For the text-containing cell, return its midpoint in [X, Y] coordinate format. 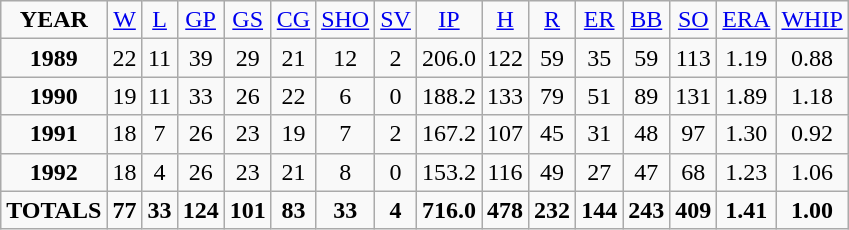
1.89 [746, 96]
SO [694, 20]
39 [200, 58]
243 [646, 210]
H [506, 20]
1.23 [746, 172]
1.19 [746, 58]
107 [506, 134]
478 [506, 210]
1.00 [812, 210]
1.41 [746, 210]
167.2 [448, 134]
1989 [54, 58]
79 [552, 96]
R [552, 20]
1990 [54, 96]
SV [396, 20]
ER [600, 20]
27 [600, 172]
232 [552, 210]
77 [124, 210]
6 [346, 96]
1.18 [812, 96]
0.88 [812, 58]
8 [346, 172]
1992 [54, 172]
144 [600, 210]
101 [248, 210]
ERA [746, 20]
716.0 [448, 210]
SHO [346, 20]
BB [646, 20]
GS [248, 20]
47 [646, 172]
31 [600, 134]
WHIP [812, 20]
TOTALS [54, 210]
51 [600, 96]
89 [646, 96]
133 [506, 96]
45 [552, 134]
29 [248, 58]
IP [448, 20]
206.0 [448, 58]
83 [293, 210]
CG [293, 20]
1.30 [746, 134]
153.2 [448, 172]
131 [694, 96]
116 [506, 172]
48 [646, 134]
1991 [54, 134]
113 [694, 58]
YEAR [54, 20]
122 [506, 58]
97 [694, 134]
W [124, 20]
68 [694, 172]
0.92 [812, 134]
1.06 [812, 172]
188.2 [448, 96]
49 [552, 172]
12 [346, 58]
L [160, 20]
124 [200, 210]
35 [600, 58]
GP [200, 20]
409 [694, 210]
